Scan for the cell matching the given text and deliver its [X, Y] coordinate at center. 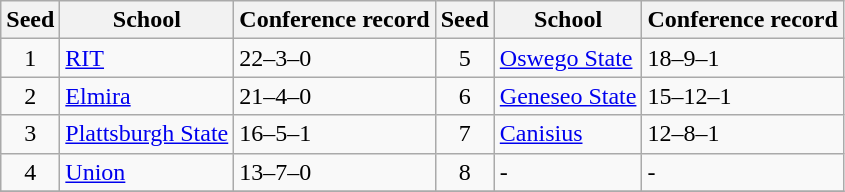
Plattsburgh State [147, 134]
Geneseo State [568, 96]
RIT [147, 58]
Elmira [147, 96]
3 [30, 134]
22–3–0 [334, 58]
13–7–0 [334, 172]
6 [464, 96]
21–4–0 [334, 96]
Union [147, 172]
16–5–1 [334, 134]
Oswego State [568, 58]
Canisius [568, 134]
12–8–1 [742, 134]
2 [30, 96]
18–9–1 [742, 58]
4 [30, 172]
1 [30, 58]
7 [464, 134]
15–12–1 [742, 96]
5 [464, 58]
8 [464, 172]
